From the cell containing the given text, extract its center point as (X, Y) coordinate. 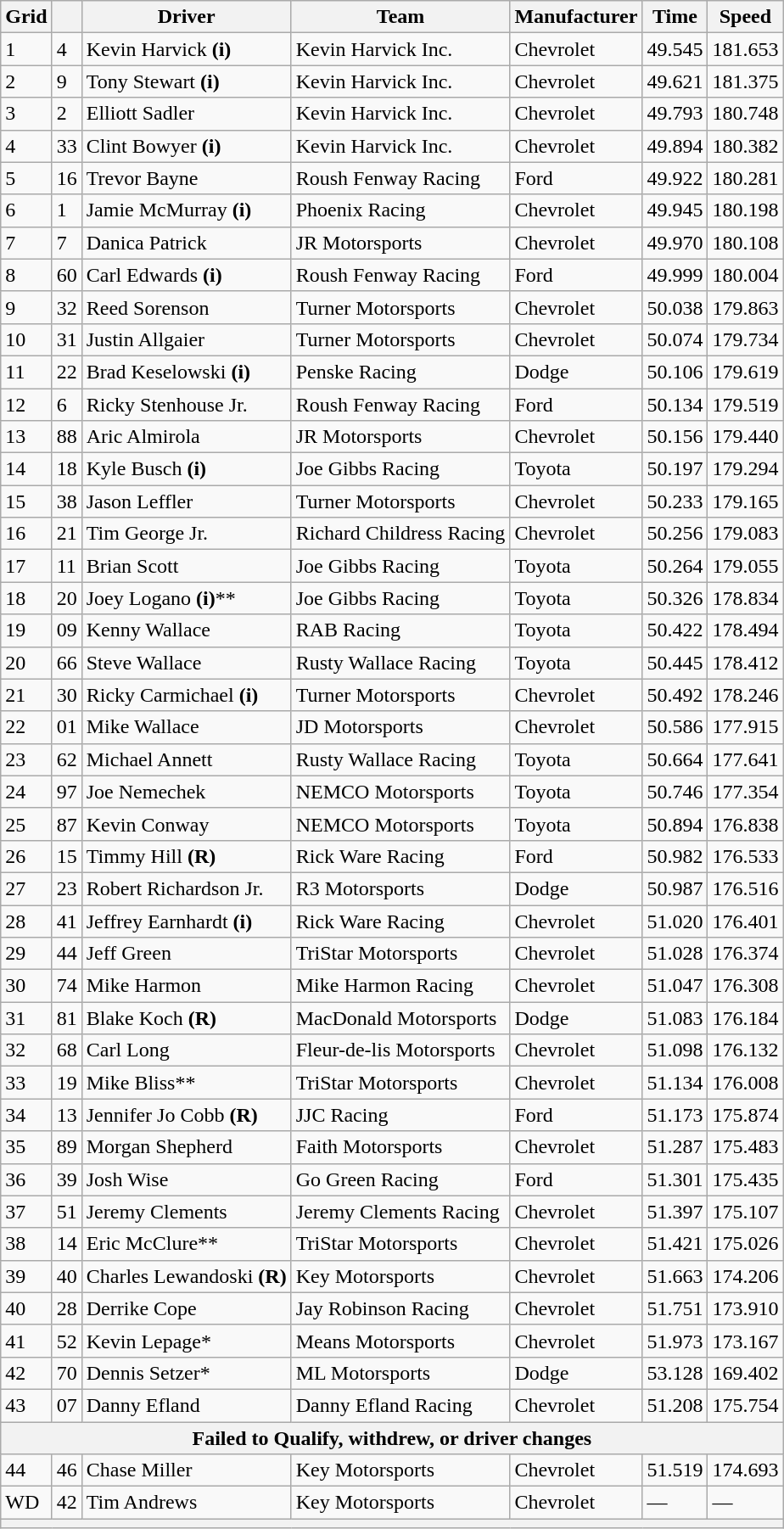
Mike Bliss** (187, 1083)
Reed Sorenson (187, 307)
17 (26, 566)
Carl Edwards (i) (187, 275)
26 (26, 856)
5 (26, 178)
51.208 (675, 1405)
181.653 (745, 49)
Speed (745, 17)
34 (26, 1115)
Danica Patrick (187, 243)
81 (66, 1018)
51.134 (675, 1083)
179.083 (745, 534)
173.167 (745, 1341)
50.233 (675, 501)
175.107 (745, 1212)
Joey Logano (i)** (187, 598)
178.494 (745, 630)
180.748 (745, 114)
RAB Racing (400, 630)
Grid (26, 17)
50.982 (675, 856)
179.440 (745, 437)
51.287 (675, 1147)
175.026 (745, 1244)
50.664 (675, 759)
51.028 (675, 954)
49.999 (675, 275)
174.206 (745, 1276)
Timmy Hill (R) (187, 856)
50.156 (675, 437)
46 (66, 1470)
175.435 (745, 1179)
173.910 (745, 1308)
174.693 (745, 1470)
97 (66, 792)
180.382 (745, 146)
176.132 (745, 1050)
Jeremy Clements Racing (400, 1212)
50.445 (675, 663)
87 (66, 824)
Kevin Harvick (i) (187, 49)
50.134 (675, 405)
60 (66, 275)
Jeremy Clements (187, 1212)
Dennis Setzer* (187, 1373)
176.401 (745, 921)
50.987 (675, 888)
177.354 (745, 792)
Morgan Shepherd (187, 1147)
179.294 (745, 469)
50.326 (675, 598)
Jeffrey Earnhardt (i) (187, 921)
37 (26, 1212)
Justin Allgaier (187, 339)
179.863 (745, 307)
Tony Stewart (i) (187, 81)
179.055 (745, 566)
Richard Childress Racing (400, 534)
Charles Lewandoski (R) (187, 1276)
Team (400, 17)
180.108 (745, 243)
66 (66, 663)
49.793 (675, 114)
176.533 (745, 856)
MacDonald Motorsports (400, 1018)
Means Motorsports (400, 1341)
51.519 (675, 1470)
175.754 (745, 1405)
Jay Robinson Racing (400, 1308)
50.746 (675, 792)
Jennifer Jo Cobb (R) (187, 1115)
49.621 (675, 81)
Jason Leffler (187, 501)
Steve Wallace (187, 663)
175.483 (745, 1147)
50.197 (675, 469)
50.264 (675, 566)
8 (26, 275)
JD Motorsports (400, 727)
50.106 (675, 372)
29 (26, 954)
Danny Efland Racing (400, 1405)
50.586 (675, 727)
52 (66, 1341)
50.074 (675, 339)
Blake Koch (R) (187, 1018)
Manufacturer (576, 17)
Chase Miller (187, 1470)
Robert Richardson Jr. (187, 888)
WD (26, 1503)
Trevor Bayne (187, 178)
51.020 (675, 921)
JJC Racing (400, 1115)
178.834 (745, 598)
51.973 (675, 1341)
Time (675, 17)
51.301 (675, 1179)
R3 Motorsports (400, 888)
181.375 (745, 81)
51.663 (675, 1276)
Tim Andrews (187, 1503)
50.894 (675, 824)
176.184 (745, 1018)
Elliott Sadler (187, 114)
50.256 (675, 534)
Michael Annett (187, 759)
180.198 (745, 210)
Josh Wise (187, 1179)
07 (66, 1405)
Mike Harmon Racing (400, 986)
51.173 (675, 1115)
176.308 (745, 986)
176.838 (745, 824)
Tim George Jr. (187, 534)
Failed to Qualify, withdrew, or driver changes (392, 1438)
Kyle Busch (i) (187, 469)
Mike Harmon (187, 986)
35 (26, 1147)
09 (66, 630)
ML Motorsports (400, 1373)
Phoenix Racing (400, 210)
51.421 (675, 1244)
49.970 (675, 243)
74 (66, 986)
49.922 (675, 178)
Eric McClure** (187, 1244)
Brad Keselowski (i) (187, 372)
179.519 (745, 405)
12 (26, 405)
89 (66, 1147)
50.492 (675, 695)
Ricky Stenhouse Jr. (187, 405)
Kenny Wallace (187, 630)
51.047 (675, 986)
10 (26, 339)
43 (26, 1405)
Kevin Conway (187, 824)
88 (66, 437)
178.412 (745, 663)
68 (66, 1050)
Carl Long (187, 1050)
Fleur-de-lis Motorsports (400, 1050)
25 (26, 824)
51 (66, 1212)
Derrike Cope (187, 1308)
Joe Nemechek (187, 792)
50.038 (675, 307)
179.734 (745, 339)
176.516 (745, 888)
70 (66, 1373)
49.545 (675, 49)
176.008 (745, 1083)
Ricky Carmichael (i) (187, 695)
53.128 (675, 1373)
179.619 (745, 372)
01 (66, 727)
Jeff Green (187, 954)
Jamie McMurray (i) (187, 210)
Faith Motorsports (400, 1147)
180.004 (745, 275)
49.894 (675, 146)
177.641 (745, 759)
180.281 (745, 178)
62 (66, 759)
51.098 (675, 1050)
Danny Efland (187, 1405)
50.422 (675, 630)
Go Green Racing (400, 1179)
176.374 (745, 954)
3 (26, 114)
Mike Wallace (187, 727)
51.751 (675, 1308)
Clint Bowyer (i) (187, 146)
51.083 (675, 1018)
175.874 (745, 1115)
Kevin Lepage* (187, 1341)
Penske Racing (400, 372)
169.402 (745, 1373)
51.397 (675, 1212)
36 (26, 1179)
Driver (187, 17)
Brian Scott (187, 566)
27 (26, 888)
24 (26, 792)
179.165 (745, 501)
49.945 (675, 210)
Aric Almirola (187, 437)
177.915 (745, 727)
178.246 (745, 695)
